Extract the [x, y] coordinate from the center of the cell holding the provided text.  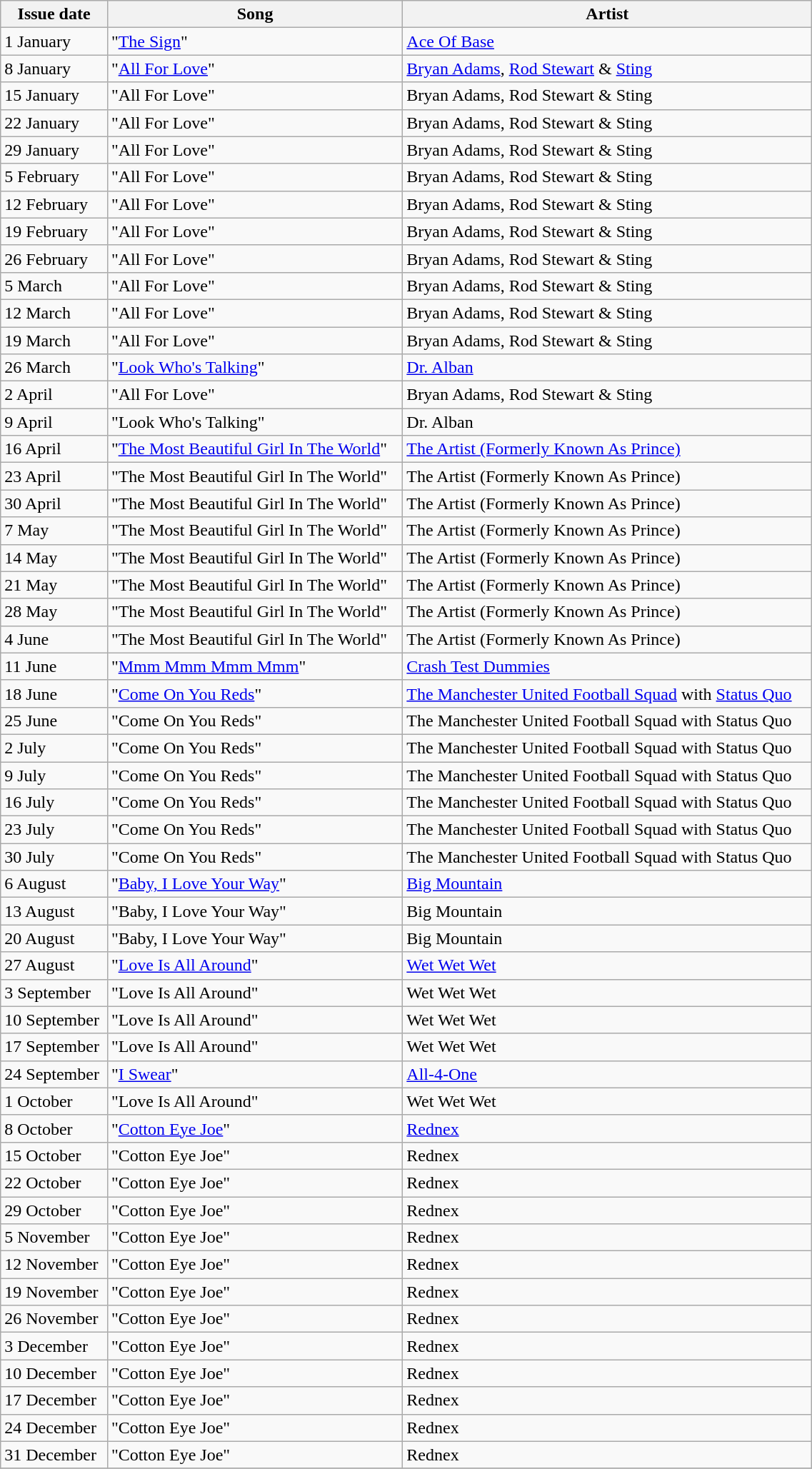
26 November [54, 1319]
Artist [607, 14]
Crash Test Dummies [607, 666]
Ace Of Base [607, 41]
3 December [54, 1346]
16 April [54, 449]
30 July [54, 857]
14 May [54, 558]
1 January [54, 41]
15 January [54, 96]
2 April [54, 395]
27 August [54, 966]
Song [254, 14]
"I Swear" [254, 1074]
9 July [54, 775]
12 November [54, 1265]
30 April [54, 503]
8 January [54, 69]
16 July [54, 803]
24 September [54, 1074]
All-4-One [607, 1074]
29 October [54, 1210]
13 August [54, 911]
10 December [54, 1373]
Issue date [54, 14]
5 March [54, 286]
23 April [54, 476]
19 February [54, 231]
5 November [54, 1238]
7 May [54, 531]
"The Sign" [254, 41]
9 April [54, 422]
19 November [54, 1292]
10 September [54, 1020]
2 July [54, 748]
25 June [54, 721]
6 August [54, 884]
3 September [54, 993]
26 March [54, 368]
8 October [54, 1128]
22 October [54, 1183]
11 June [54, 666]
20 August [54, 938]
28 May [54, 612]
22 January [54, 123]
31 December [54, 1455]
12 March [54, 313]
18 June [54, 693]
4 June [54, 639]
24 December [54, 1428]
29 January [54, 150]
21 May [54, 585]
23 July [54, 830]
1 October [54, 1101]
17 September [54, 1047]
26 February [54, 259]
"Mmm Mmm Mmm Mmm" [254, 666]
15 October [54, 1155]
5 February [54, 177]
19 March [54, 341]
12 February [54, 204]
17 December [54, 1400]
